Output the [X, Y] coordinate of the center of the cell containing the given text.  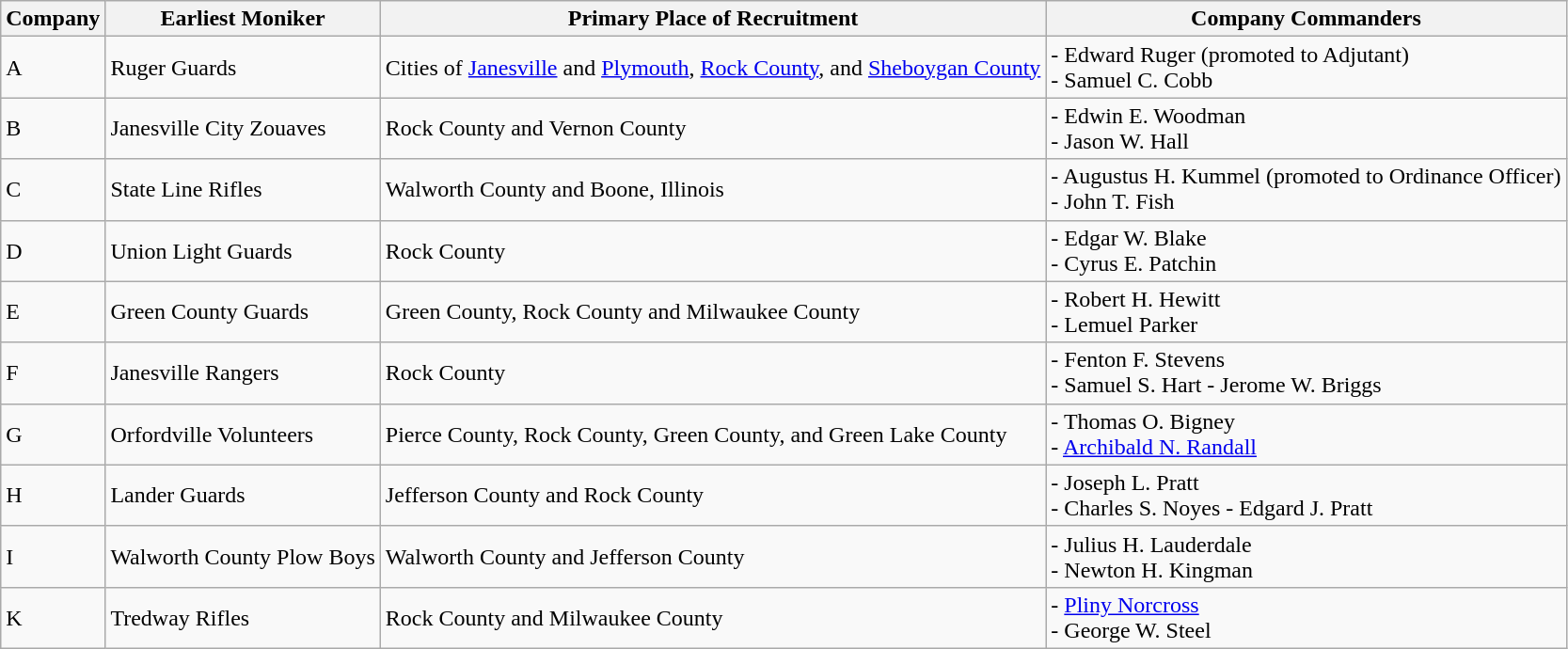
D [53, 250]
K [53, 617]
Cities of Janesville and Plymouth, Rock County, and Sheboygan County [713, 68]
Green County, Rock County and Milwaukee County [713, 312]
Green County Guards [243, 312]
G [53, 435]
Pierce County, Rock County, Green County, and Green Lake County [713, 435]
Jefferson County and Rock County [713, 495]
Rock County and Milwaukee County [713, 617]
Company Commanders [1306, 19]
Walworth County Plow Boys [243, 557]
Primary Place of Recruitment [713, 19]
State Line Rifles [243, 190]
F [53, 372]
- Fenton F. Stevens- Samuel S. Hart - Jerome W. Briggs [1306, 372]
- Thomas O. Bigney- Archibald N. Randall [1306, 435]
Orfordville Volunteers [243, 435]
Tredway Rifles [243, 617]
Company [53, 19]
- Edwin E. Woodman- Jason W. Hall [1306, 128]
Ruger Guards [243, 68]
H [53, 495]
- Edgar W. Blake- Cyrus E. Patchin [1306, 250]
- Augustus H. Kummel (promoted to Ordinance Officer)- John T. Fish [1306, 190]
Janesville Rangers [243, 372]
Lander Guards [243, 495]
- Edward Ruger (promoted to Adjutant)- Samuel C. Cobb [1306, 68]
E [53, 312]
Rock County and Vernon County [713, 128]
Earliest Moniker [243, 19]
Walworth County and Boone, Illinois [713, 190]
Janesville City Zouaves [243, 128]
B [53, 128]
C [53, 190]
Walworth County and Jefferson County [713, 557]
- Julius H. Lauderdale- Newton H. Kingman [1306, 557]
I [53, 557]
- Joseph L. Pratt- Charles S. Noyes - Edgard J. Pratt [1306, 495]
- Pliny Norcross- George W. Steel [1306, 617]
Union Light Guards [243, 250]
- Robert H. Hewitt- Lemuel Parker [1306, 312]
A [53, 68]
